Output the [X, Y] coordinate of the center of the cell containing the given text.  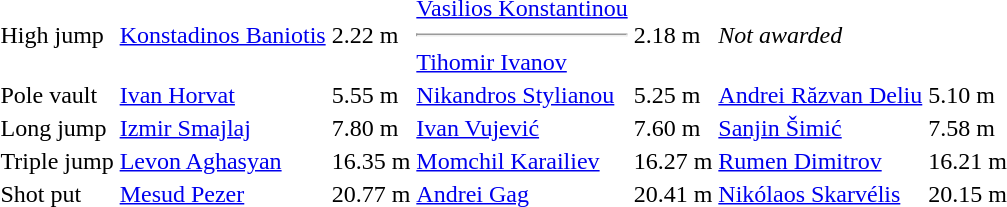
7.80 m [371, 128]
Momchil Karailiev [522, 161]
5.25 m [673, 95]
Andrei Răzvan Deliu [820, 95]
Levon Aghasyan [222, 161]
Rumen Dimitrov [820, 161]
Nikandros Stylianou [522, 95]
Sanjin Šimić [820, 128]
16.35 m [371, 161]
5.55 m [371, 95]
7.60 m [673, 128]
Izmir Smajlaj [222, 128]
Ivan Horvat [222, 95]
Ivan Vujević [522, 128]
16.27 m [673, 161]
